Detect which cell encompasses the target text, then output its [x, y] center coordinate. 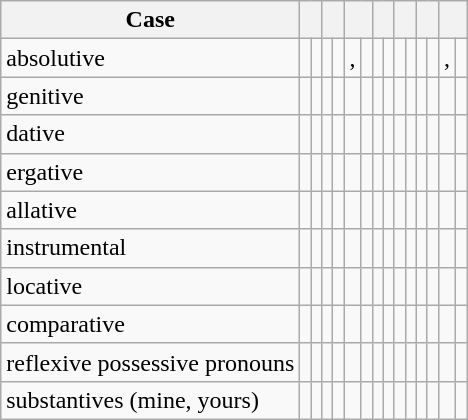
substantives (mine, yours) [150, 400]
genitive [150, 96]
comparative [150, 324]
ergative [150, 172]
reflexive possessive pronouns [150, 362]
allative [150, 210]
instrumental [150, 248]
locative [150, 286]
Case [150, 20]
absolutive [150, 58]
dative [150, 134]
